From the cell containing the given text, extract its center point as [x, y] coordinate. 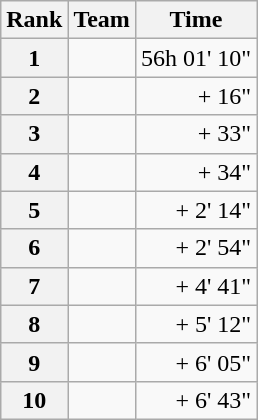
Team [102, 20]
1 [34, 58]
+ 4' 41" [196, 286]
5 [34, 210]
+ 6' 43" [196, 400]
+ 33" [196, 134]
+ 16" [196, 96]
4 [34, 172]
+ 2' 54" [196, 248]
8 [34, 324]
56h 01' 10" [196, 58]
Time [196, 20]
6 [34, 248]
+ 6' 05" [196, 362]
7 [34, 286]
10 [34, 400]
+ 2' 14" [196, 210]
Rank [34, 20]
3 [34, 134]
+ 5' 12" [196, 324]
2 [34, 96]
+ 34" [196, 172]
9 [34, 362]
